Scan for the cell matching the given text and deliver its (X, Y) coordinate at center. 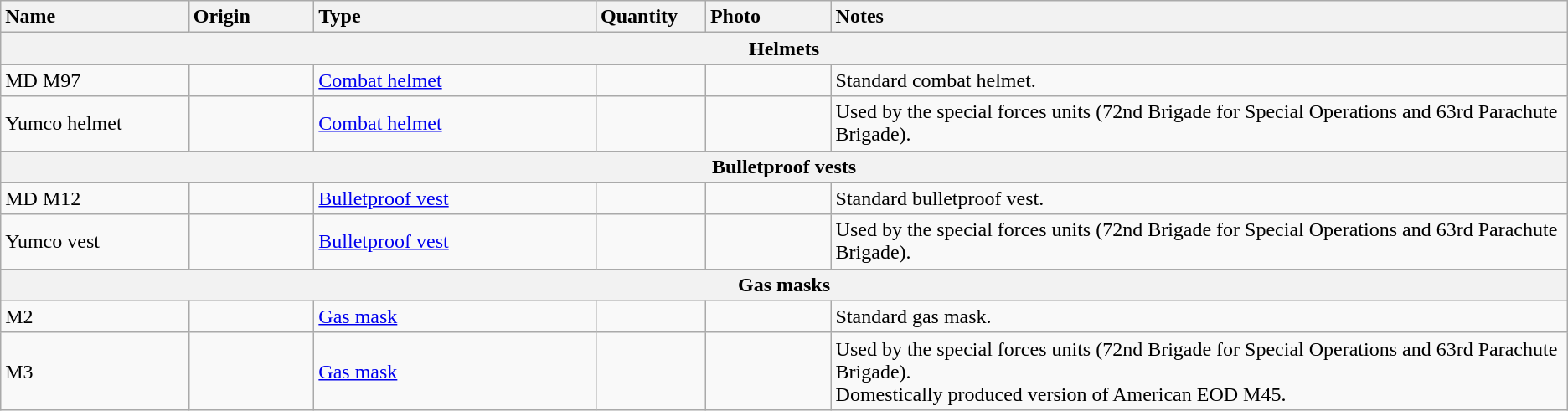
Used by the special forces units (72nd Brigade for Special Operations and 63rd Parachute Brigade).Domestically produced version of American EOD M45. (1199, 371)
Yumco helmet (95, 124)
Standard bulletproof vest. (1199, 198)
Standard combat helmet. (1199, 80)
Yumco vest (95, 241)
M2 (95, 316)
Origin (251, 17)
Bulletproof vests (784, 167)
Helmets (784, 49)
Type (456, 17)
Quantity (650, 17)
Name (95, 17)
Standard gas mask. (1199, 316)
Gas masks (784, 285)
M3 (95, 371)
Photo (768, 17)
MD M97 (95, 80)
MD M12 (95, 198)
Notes (1199, 17)
